Locate the cell with the specified text and output its [X, Y] center coordinate. 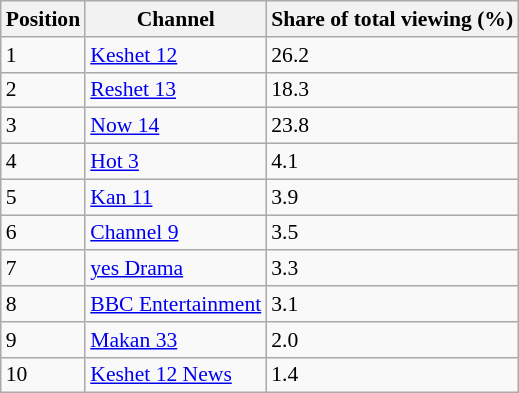
Reshet 13 [176, 90]
Makan 33 [176, 340]
1 [43, 55]
2.0 [392, 340]
3.1 [392, 304]
3.3 [392, 269]
26.2 [392, 55]
Keshet 12 [176, 55]
Hot 3 [176, 162]
Share of total viewing (%) [392, 19]
23.8 [392, 126]
Kan 11 [176, 197]
5 [43, 197]
Channel [176, 19]
18.3 [392, 90]
10 [43, 375]
Position [43, 19]
1.4 [392, 375]
Now 14 [176, 126]
yes Drama [176, 269]
3 [43, 126]
9 [43, 340]
Keshet 12 News [176, 375]
6 [43, 233]
3.5 [392, 233]
2 [43, 90]
7 [43, 269]
4 [43, 162]
3.9 [392, 197]
4.1 [392, 162]
8 [43, 304]
BBC Entertainment [176, 304]
Channel 9 [176, 233]
